Identify which cell holds the provided text, then report its [X, Y] central coordinate. 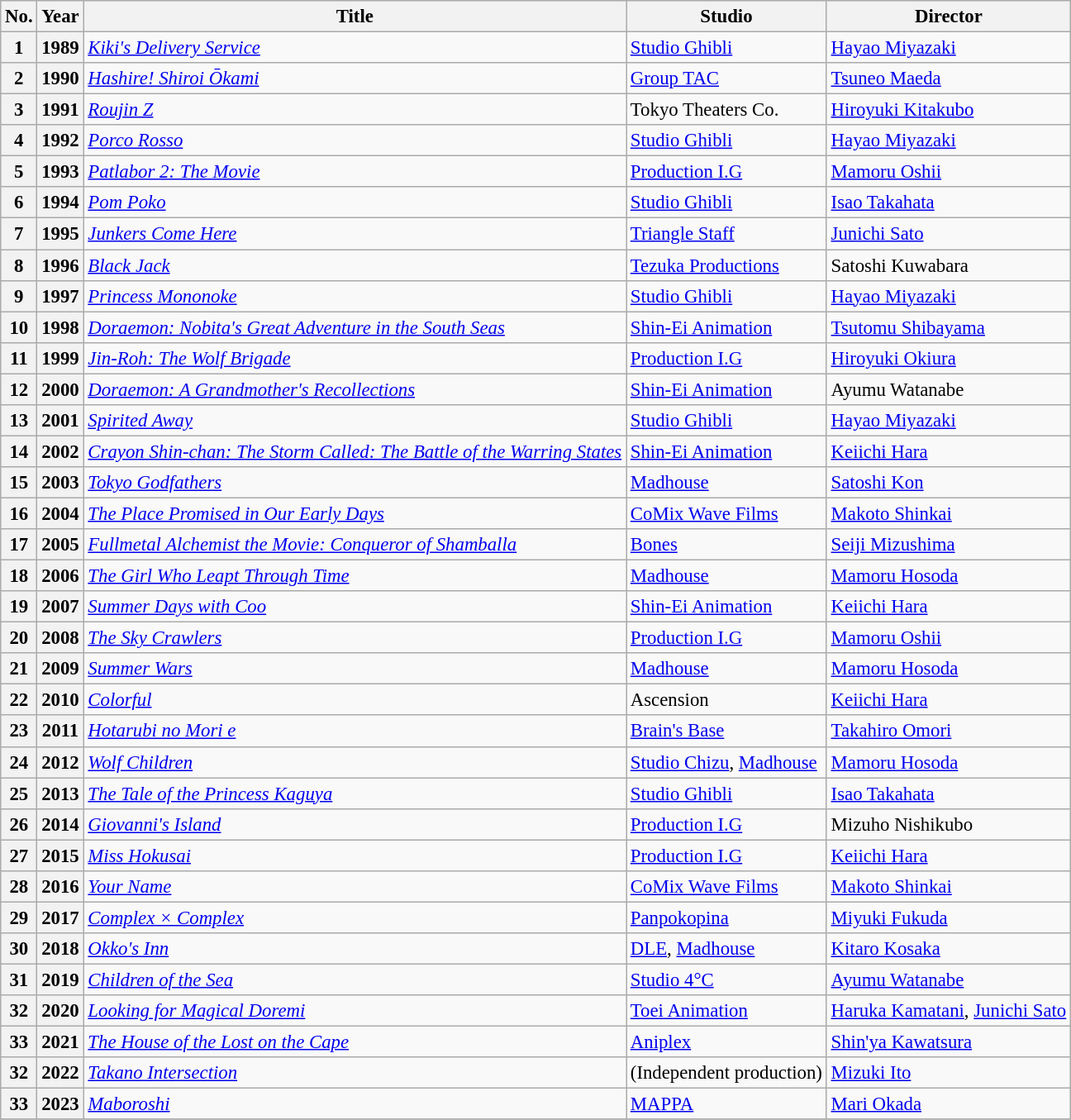
7 [19, 234]
2000 [60, 389]
Studio 4°C [727, 979]
1996 [60, 265]
10 [19, 327]
Brain's Base [727, 732]
Studio [727, 17]
21 [19, 669]
2003 [60, 483]
16 [19, 513]
No. [19, 17]
14 [19, 451]
Shin'ya Kawatsura [949, 1042]
Porco Rosso [355, 141]
Hiroyuki Kitakubo [949, 110]
24 [19, 762]
Jin-Roh: The Wolf Brigade [355, 358]
Mizuki Ito [949, 1073]
2 [19, 79]
Mari Okada [949, 1104]
17 [19, 545]
Tsuneo Maeda [949, 79]
DLE, Madhouse [727, 949]
2005 [60, 545]
Junichi Sato [949, 234]
2001 [60, 421]
Complex × Complex [355, 917]
1989 [60, 48]
The Tale of the Princess Kaguya [355, 794]
13 [19, 421]
Kitaro Kosaka [949, 949]
Children of the Sea [355, 979]
Takahiro Omori [949, 732]
Haruka Kamatani, Junichi Sato [949, 1011]
Triangle Staff [727, 234]
12 [19, 389]
19 [19, 607]
Hashire! Shiroi Ōkami [355, 79]
Panpokopina [727, 917]
2008 [60, 638]
Studio Chizu, Madhouse [727, 762]
Maboroshi [355, 1104]
Hiroyuki Okiura [949, 358]
30 [19, 949]
2018 [60, 949]
Title [355, 17]
(Independent production) [727, 1073]
2021 [60, 1042]
Summer Wars [355, 669]
2012 [60, 762]
9 [19, 296]
23 [19, 732]
3 [19, 110]
Seiji Mizushima [949, 545]
The Place Promised in Our Early Days [355, 513]
Tsutomu Shibayama [949, 327]
Satoshi Kon [949, 483]
Group TAC [727, 79]
Miyuki Fukuda [949, 917]
1999 [60, 358]
1992 [60, 141]
2009 [60, 669]
1994 [60, 203]
Year [60, 17]
Tokyo Godfathers [355, 483]
Satoshi Kuwabara [949, 265]
Looking for Magical Doremi [355, 1011]
26 [19, 824]
31 [19, 979]
2015 [60, 855]
Director [949, 17]
11 [19, 358]
1990 [60, 79]
2013 [60, 794]
2007 [60, 607]
2011 [60, 732]
Crayon Shin-chan: The Storm Called: The Battle of the Warring States [355, 451]
25 [19, 794]
2010 [60, 700]
28 [19, 887]
2019 [60, 979]
The Sky Crawlers [355, 638]
Pom Poko [355, 203]
Wolf Children [355, 762]
The House of the Lost on the Cape [355, 1042]
2017 [60, 917]
29 [19, 917]
Patlabor 2: The Movie [355, 172]
Mizuho Nishikubo [949, 824]
1998 [60, 327]
2022 [60, 1073]
Kiki's Delivery Service [355, 48]
Black Jack [355, 265]
Colorful [355, 700]
2002 [60, 451]
Aniplex [727, 1042]
Your Name [355, 887]
1997 [60, 296]
4 [19, 141]
1991 [60, 110]
20 [19, 638]
2006 [60, 576]
Roujin Z [355, 110]
27 [19, 855]
Tezuka Productions [727, 265]
1 [19, 48]
Toei Animation [727, 1011]
1995 [60, 234]
1993 [60, 172]
Junkers Come Here [355, 234]
2004 [60, 513]
Giovanni's Island [355, 824]
The Girl Who Leapt Through Time [355, 576]
Tokyo Theaters Co. [727, 110]
Bones [727, 545]
Fullmetal Alchemist the Movie: Conqueror of Shamballa [355, 545]
Takano Intersection [355, 1073]
22 [19, 700]
2020 [60, 1011]
8 [19, 265]
MAPPA [727, 1104]
2023 [60, 1104]
Summer Days with Coo [355, 607]
2016 [60, 887]
Doraemon: A Grandmother's Recollections [355, 389]
Miss Hokusai [355, 855]
Okko's Inn [355, 949]
6 [19, 203]
Doraemon: Nobita's Great Adventure in the South Seas [355, 327]
Ascension [727, 700]
15 [19, 483]
Princess Mononoke [355, 296]
2014 [60, 824]
5 [19, 172]
Spirited Away [355, 421]
Hotarubi no Mori e [355, 732]
18 [19, 576]
